Locate the cell with the specified text and output its [X, Y] center coordinate. 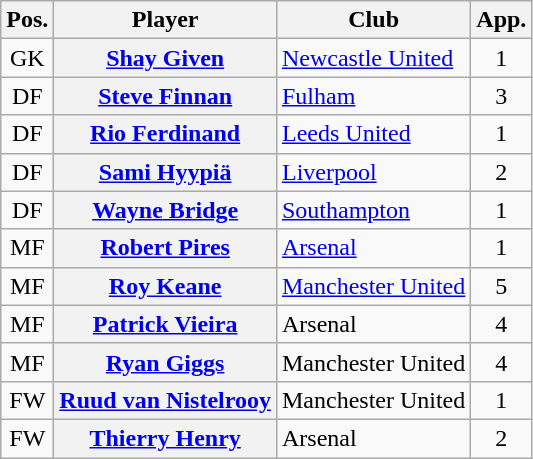
Rio Ferdinand [166, 134]
Newcastle United [373, 58]
Roy Keane [166, 286]
Patrick Vieira [166, 324]
Player [166, 20]
Ryan Giggs [166, 362]
Southampton [373, 210]
Leeds United [373, 134]
Ruud van Nistelrooy [166, 400]
Liverpool [373, 172]
5 [502, 286]
Shay Given [166, 58]
3 [502, 96]
Sami Hyypiä [166, 172]
Fulham [373, 96]
Wayne Bridge [166, 210]
GK [28, 58]
App. [502, 20]
Club [373, 20]
Pos. [28, 20]
Steve Finnan [166, 96]
Robert Pires [166, 248]
Thierry Henry [166, 438]
